Output the (x, y) coordinate of the center of the cell containing the given text.  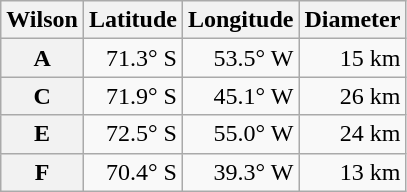
A (42, 58)
13 km (352, 172)
F (42, 172)
71.9° S (132, 96)
45.1° W (240, 96)
26 km (352, 96)
53.5° W (240, 58)
15 km (352, 58)
39.3° W (240, 172)
Wilson (42, 20)
Diameter (352, 20)
Latitude (132, 20)
24 km (352, 134)
71.3° S (132, 58)
55.0° W (240, 134)
72.5° S (132, 134)
C (42, 96)
Longitude (240, 20)
E (42, 134)
70.4° S (132, 172)
